Identify which cell holds the provided text, then report its [x, y] central coordinate. 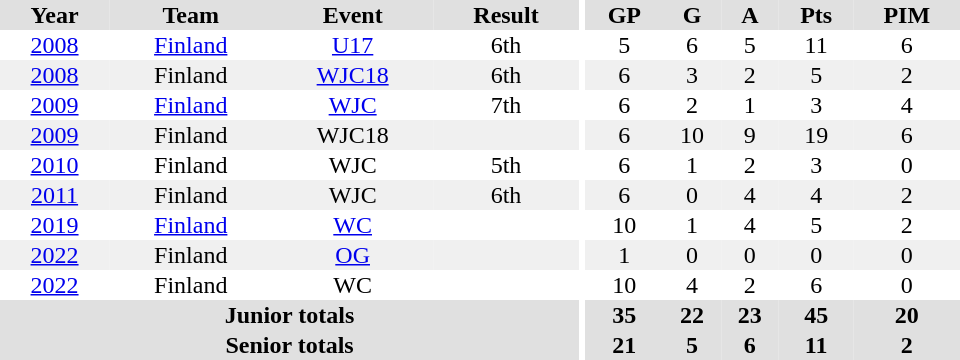
PIM [907, 15]
23 [750, 315]
2010 [54, 165]
Junior totals [290, 315]
2019 [54, 225]
20 [907, 315]
Team [190, 15]
Event [352, 15]
Result [506, 15]
9 [750, 135]
G [692, 15]
7th [506, 105]
OG [352, 255]
22 [692, 315]
35 [624, 315]
2011 [54, 195]
19 [816, 135]
GP [624, 15]
U17 [352, 45]
45 [816, 315]
A [750, 15]
5th [506, 165]
21 [624, 345]
Pts [816, 15]
Year [54, 15]
Senior totals [290, 345]
